Output the [X, Y] coordinate of the center of the cell containing the given text.  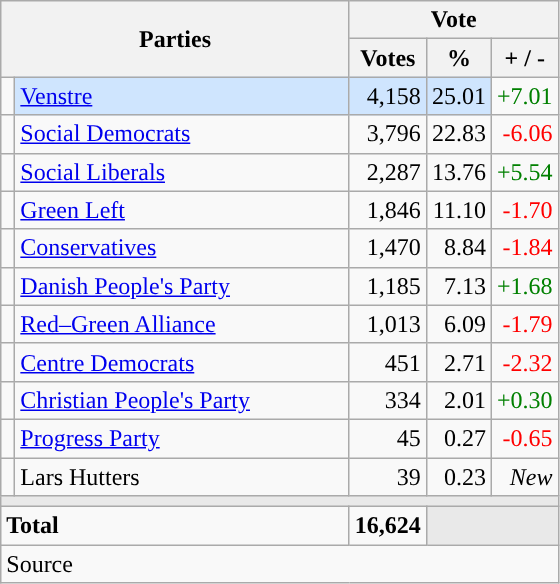
3,796 [388, 134]
Danish People's Party [182, 286]
Lars Hutters [182, 477]
-1.79 [524, 324]
Parties [176, 39]
Red–Green Alliance [182, 324]
7.13 [458, 286]
451 [388, 362]
Green Left [182, 210]
1,185 [388, 286]
1,013 [388, 324]
-0.65 [524, 438]
334 [388, 400]
13.76 [458, 172]
Vote [454, 20]
2.71 [458, 362]
+ / - [524, 58]
Centre Democrats [182, 362]
-1.70 [524, 210]
+1.68 [524, 286]
+0.30 [524, 400]
1,470 [388, 248]
1,846 [388, 210]
39 [388, 477]
Venstre [182, 96]
25.01 [458, 96]
0.23 [458, 477]
-1.84 [524, 248]
+7.01 [524, 96]
New [524, 477]
4,158 [388, 96]
2,287 [388, 172]
11.10 [458, 210]
+5.54 [524, 172]
Votes [388, 58]
Source [280, 564]
8.84 [458, 248]
16,624 [388, 526]
Progress Party [182, 438]
45 [388, 438]
-6.06 [524, 134]
Christian People's Party [182, 400]
Social Liberals [182, 172]
-2.32 [524, 362]
Social Democrats [182, 134]
0.27 [458, 438]
Total [176, 526]
6.09 [458, 324]
Conservatives [182, 248]
% [458, 58]
22.83 [458, 134]
2.01 [458, 400]
